Find where the given text appears and provide that cell's center as [x, y] coordinate. 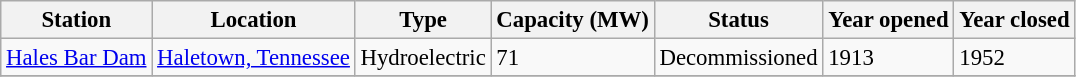
Haletown, Tennessee [254, 58]
Location [254, 20]
Year closed [1014, 20]
Year opened [888, 20]
Decommissioned [738, 58]
1952 [1014, 58]
1913 [888, 58]
Hales Bar Dam [76, 58]
Capacity (MW) [572, 20]
Status [738, 20]
Type [423, 20]
Station [76, 20]
71 [572, 58]
Hydroelectric [423, 58]
